For the text-containing cell, return its midpoint in [x, y] coordinate format. 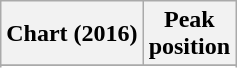
Peak position [189, 34]
Chart (2016) [72, 34]
